Pinpoint the cell where the given text exists, returning its [X, Y] midpoint coordinate. 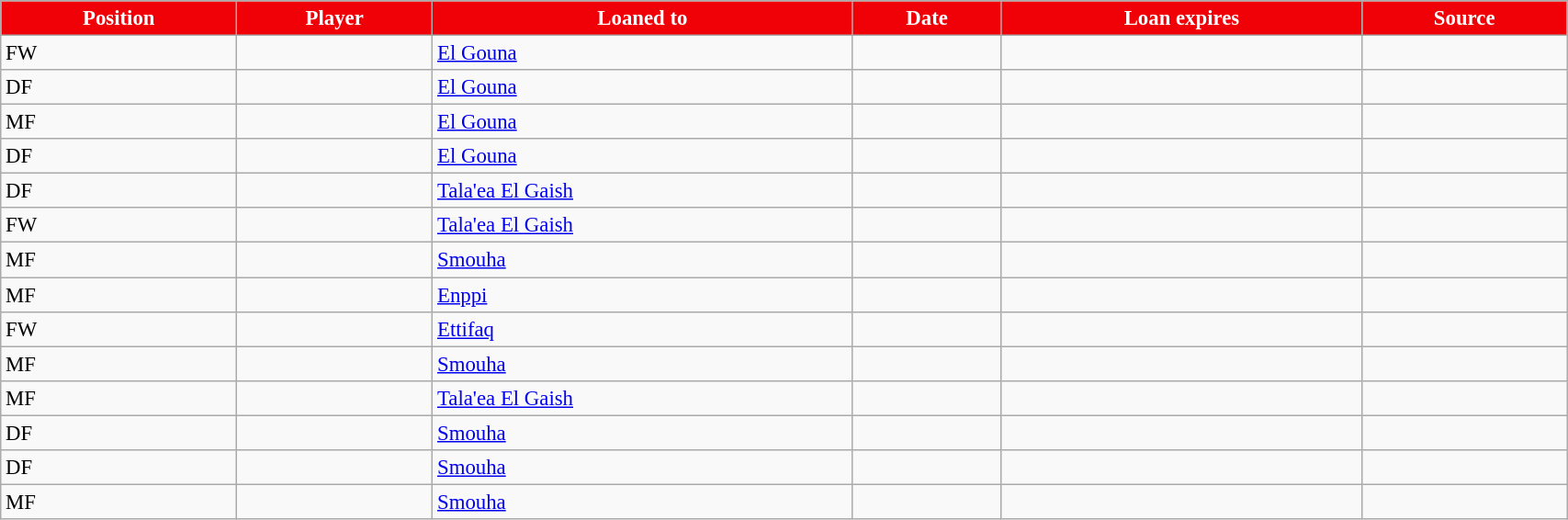
Position [119, 18]
Player [334, 18]
Loaned to [643, 18]
Date [927, 18]
Enppi [643, 295]
Loan expires [1181, 18]
Source [1464, 18]
Ettifaq [643, 329]
